Extract the (X, Y) coordinate from the center of the cell holding the provided text.  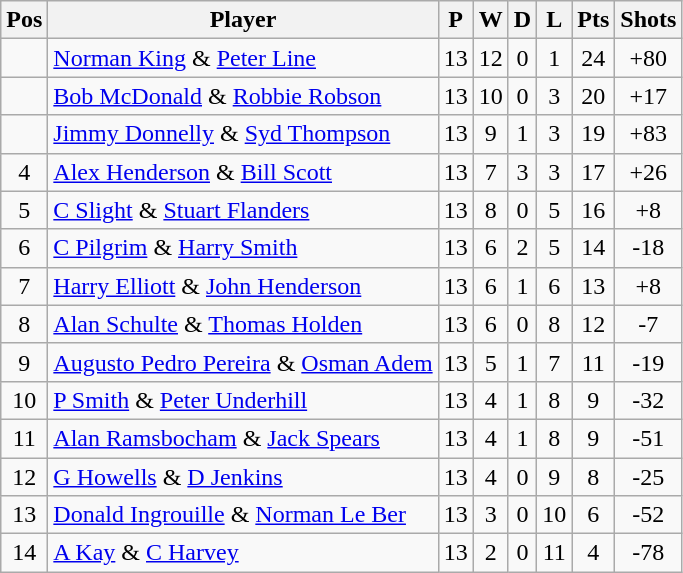
+83 (648, 134)
+26 (648, 172)
-52 (648, 515)
Harry Elliott & John Henderson (243, 286)
16 (594, 210)
Alan Ramsbocham & Jack Spears (243, 438)
-18 (648, 248)
-25 (648, 477)
Pts (594, 20)
Augusto Pedro Pereira & Osman Adem (243, 362)
Norman King & Peter Line (243, 58)
Player (243, 20)
-78 (648, 553)
20 (594, 96)
-51 (648, 438)
-19 (648, 362)
P (456, 20)
Jimmy Donnelly & Syd Thompson (243, 134)
Pos (24, 20)
L (554, 20)
+17 (648, 96)
G Howells & D Jenkins (243, 477)
24 (594, 58)
W (490, 20)
Alex Henderson & Bill Scott (243, 172)
C Slight & Stuart Flanders (243, 210)
A Kay & C Harvey (243, 553)
P Smith & Peter Underhill (243, 400)
Alan Schulte & Thomas Holden (243, 324)
D (522, 20)
Shots (648, 20)
17 (594, 172)
-7 (648, 324)
+80 (648, 58)
Bob McDonald & Robbie Robson (243, 96)
Donald Ingrouille & Norman Le Ber (243, 515)
-32 (648, 400)
C Pilgrim & Harry Smith (243, 248)
19 (594, 134)
